Output the (X, Y) coordinate of the center of the cell containing the given text.  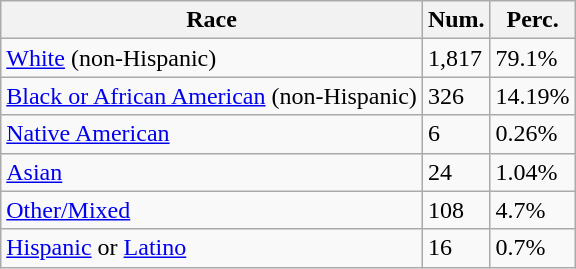
Hispanic or Latino (212, 248)
White (non-Hispanic) (212, 58)
Num. (456, 20)
24 (456, 172)
Native American (212, 134)
79.1% (532, 58)
Race (212, 20)
108 (456, 210)
326 (456, 96)
4.7% (532, 210)
16 (456, 248)
0.7% (532, 248)
Asian (212, 172)
1.04% (532, 172)
14.19% (532, 96)
Black or African American (non-Hispanic) (212, 96)
Other/Mixed (212, 210)
6 (456, 134)
0.26% (532, 134)
1,817 (456, 58)
Perc. (532, 20)
